From the cell containing the given text, extract its center point as (X, Y) coordinate. 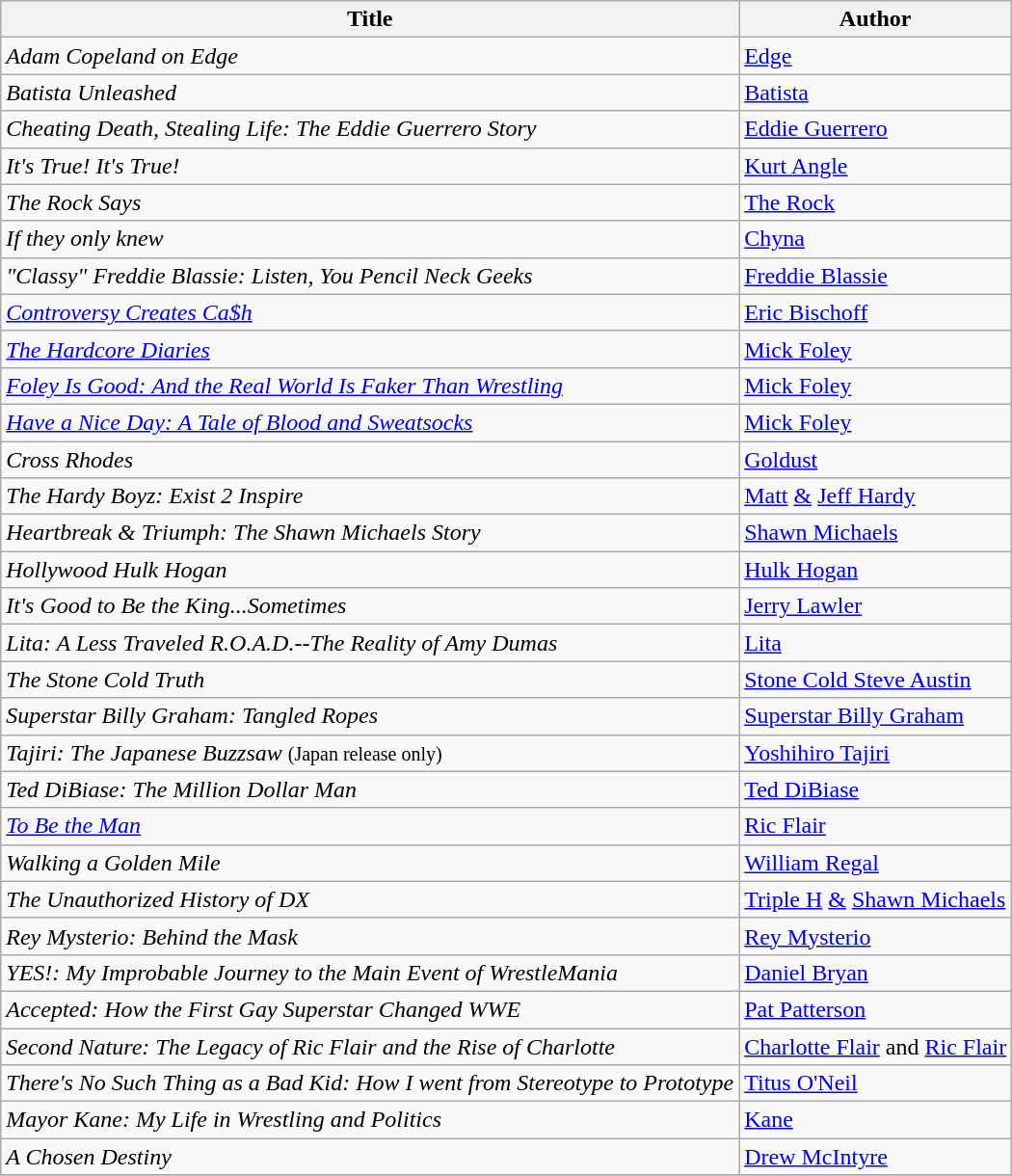
Cheating Death, Stealing Life: The Eddie Guerrero Story (370, 129)
William Regal (875, 863)
Drew McIntyre (875, 1157)
Hulk Hogan (875, 570)
The Hardcore Diaries (370, 349)
Freddie Blassie (875, 276)
Matt & Jeff Hardy (875, 496)
The Rock (875, 202)
The Unauthorized History of DX (370, 899)
The Rock Says (370, 202)
Adam Copeland on Edge (370, 56)
Titus O'Neil (875, 1083)
Controversy Creates Ca$h (370, 312)
Triple H & Shawn Michaels (875, 899)
Edge (875, 56)
Mayor Kane: My Life in Wrestling and Politics (370, 1120)
Author (875, 19)
Eddie Guerrero (875, 129)
There's No Such Thing as a Bad Kid: How I went from Stereotype to Prototype (370, 1083)
The Stone Cold Truth (370, 680)
Kane (875, 1120)
Jerry Lawler (875, 606)
Rey Mysterio: Behind the Mask (370, 936)
Heartbreak & Triumph: The Shawn Michaels Story (370, 533)
Charlotte Flair and Ric Flair (875, 1046)
Ted DiBiase: The Million Dollar Man (370, 789)
To Be the Man (370, 826)
Accepted: How the First Gay Superstar Changed WWE (370, 1009)
Pat Patterson (875, 1009)
Ric Flair (875, 826)
Ted DiBiase (875, 789)
Yoshihiro Tajiri (875, 753)
The Hardy Boyz: Exist 2 Inspire (370, 496)
Have a Nice Day: A Tale of Blood and Sweatsocks (370, 422)
Superstar Billy Graham: Tangled Ropes (370, 716)
Goldust (875, 460)
Chyna (875, 239)
Lita: A Less Traveled R.O.A.D.--The Reality of Amy Dumas (370, 643)
Tajiri: The Japanese Buzzsaw (Japan release only) (370, 753)
Daniel Bryan (875, 973)
Second Nature: The Legacy of Ric Flair and the Rise of Charlotte (370, 1046)
Walking a Golden Mile (370, 863)
Kurt Angle (875, 166)
Foley Is Good: And the Real World Is Faker Than Wrestling (370, 386)
A Chosen Destiny (370, 1157)
Lita (875, 643)
Batista (875, 93)
YES!: My Improbable Journey to the Main Event of WrestleMania (370, 973)
Shawn Michaels (875, 533)
Rey Mysterio (875, 936)
Stone Cold Steve Austin (875, 680)
Superstar Billy Graham (875, 716)
It's Good to Be the King...Sometimes (370, 606)
"Classy" Freddie Blassie: Listen, You Pencil Neck Geeks (370, 276)
It's True! It's True! (370, 166)
Cross Rhodes (370, 460)
Eric Bischoff (875, 312)
Batista Unleashed (370, 93)
If they only knew (370, 239)
Title (370, 19)
Hollywood Hulk Hogan (370, 570)
